Detect which cell encompasses the target text, then output its [X, Y] center coordinate. 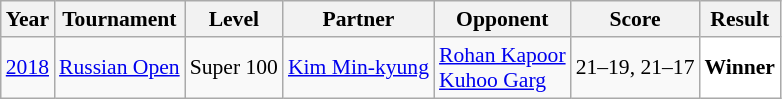
Tournament [120, 19]
Winner [740, 68]
Partner [358, 19]
Russian Open [120, 68]
Opponent [502, 19]
Result [740, 19]
Super 100 [234, 68]
Kim Min-kyung [358, 68]
Year [28, 19]
Score [636, 19]
Rohan Kapoor Kuhoo Garg [502, 68]
2018 [28, 68]
21–19, 21–17 [636, 68]
Level [234, 19]
